Scan for the cell matching the given text and deliver its [x, y] coordinate at center. 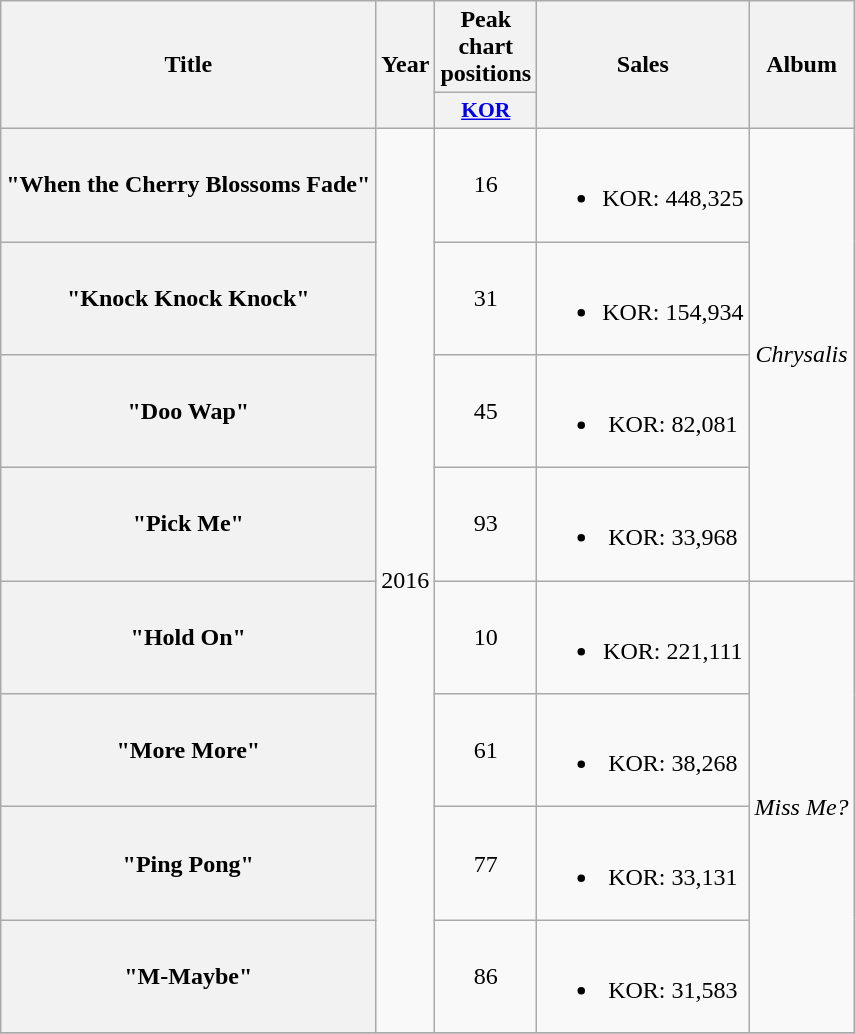
45 [486, 412]
KOR: 448,325 [643, 184]
Sales [643, 65]
93 [486, 524]
"Ping Pong" [188, 864]
KOR: 221,111 [643, 638]
KOR: 33,131 [643, 864]
Album [802, 65]
KOR: 154,934 [643, 298]
"When the Cherry Blossoms Fade" [188, 184]
61 [486, 750]
KOR: 33,968 [643, 524]
"M-Maybe" [188, 976]
"Hold On" [188, 638]
Chrysalis [802, 354]
86 [486, 976]
77 [486, 864]
KOR [486, 111]
Title [188, 65]
Peakchartpositions [486, 47]
Year [406, 65]
KOR: 31,583 [643, 976]
Miss Me? [802, 807]
"Doo Wap" [188, 412]
31 [486, 298]
"Pick Me" [188, 524]
2016 [406, 580]
16 [486, 184]
"More More" [188, 750]
KOR: 82,081 [643, 412]
KOR: 38,268 [643, 750]
"Knock Knock Knock" [188, 298]
10 [486, 638]
